Extract the (X, Y) coordinate from the center of the cell holding the provided text.  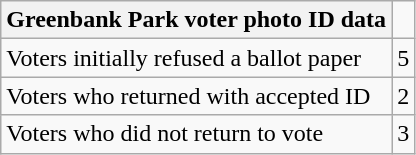
5 (404, 58)
Greenbank Park voter photo ID data (196, 20)
2 (404, 96)
Voters who did not return to vote (196, 134)
Voters initially refused a ballot paper (196, 58)
Voters who returned with accepted ID (196, 96)
3 (404, 134)
